From the cell containing the given text, extract its center point as [x, y] coordinate. 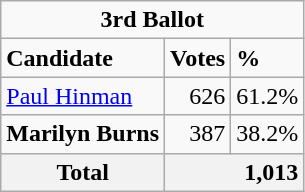
Candidate [83, 58]
Votes [198, 58]
626 [198, 96]
1,013 [234, 172]
% [268, 58]
Paul Hinman [83, 96]
61.2% [268, 96]
387 [198, 134]
Marilyn Burns [83, 134]
38.2% [268, 134]
Total [83, 172]
3rd Ballot [152, 20]
